Output the [x, y] coordinate of the center of the cell containing the given text.  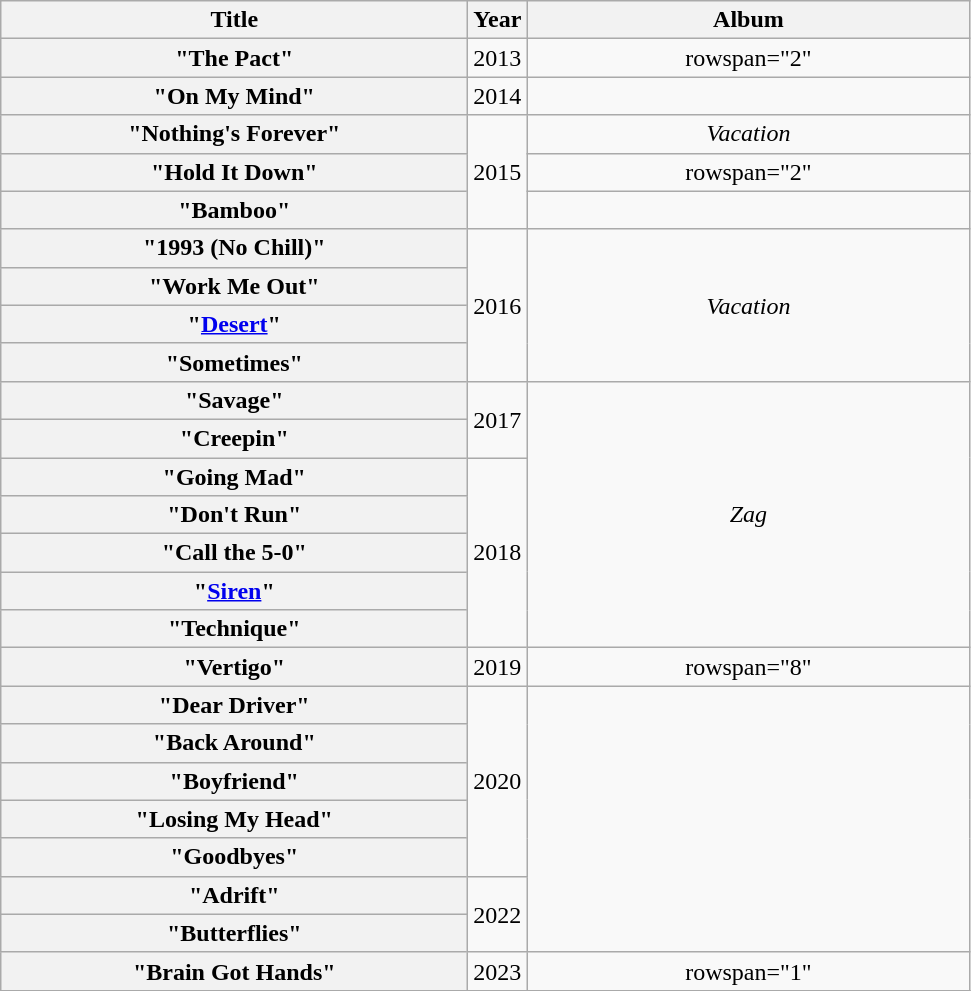
"Hold It Down" [234, 172]
"Siren" [234, 591]
2016 [498, 305]
rowspan="1" [748, 971]
2018 [498, 553]
"Technique" [234, 629]
"Nothing's Forever" [234, 134]
Year [498, 20]
"Bamboo" [234, 210]
"Don't Run" [234, 515]
2015 [498, 172]
"Sometimes" [234, 362]
Zag [748, 514]
"Going Mad" [234, 477]
2013 [498, 58]
"Dear Driver" [234, 705]
"Losing My Head" [234, 819]
2019 [498, 667]
Title [234, 20]
"Work Me Out" [234, 286]
2022 [498, 914]
"Vertigo" [234, 667]
"Savage" [234, 400]
"Creepin" [234, 438]
rowspan="8" [748, 667]
"Call the 5-0" [234, 553]
"The Pact" [234, 58]
"Brain Got Hands" [234, 971]
2017 [498, 419]
"Butterflies" [234, 933]
2014 [498, 96]
Album [748, 20]
"Adrift" [234, 895]
"Boyfriend" [234, 781]
"Goodbyes" [234, 857]
2023 [498, 971]
"Desert" [234, 324]
2020 [498, 781]
"On My Mind" [234, 96]
"1993 (No Chill)" [234, 248]
"Back Around" [234, 743]
